Extract the [x, y] coordinate from the center of the cell holding the provided text.  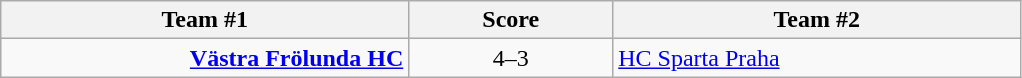
Team #1 [205, 20]
4–3 [511, 58]
Team #2 [817, 20]
Västra Frölunda HC [205, 58]
Score [511, 20]
HC Sparta Praha [817, 58]
